Scan for the cell matching the given text and deliver its [X, Y] coordinate at center. 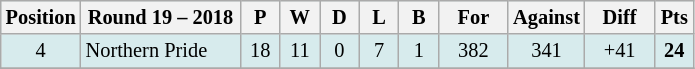
0 [340, 51]
341 [546, 51]
1 [419, 51]
Diff [620, 17]
+41 [620, 51]
W [300, 17]
4 [41, 51]
Round 19 – 2018 [161, 17]
Against [546, 17]
18 [260, 51]
L [379, 17]
D [340, 17]
For [474, 17]
Northern Pride [161, 51]
11 [300, 51]
Position [41, 17]
24 [674, 51]
P [260, 17]
B [419, 17]
7 [379, 51]
Pts [674, 17]
382 [474, 51]
